Locate the cell with the specified text and output its [X, Y] center coordinate. 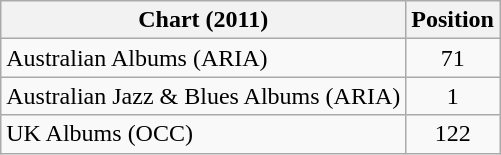
Chart (2011) [204, 20]
Position [453, 20]
Australian Albums (ARIA) [204, 58]
71 [453, 58]
122 [453, 134]
Australian Jazz & Blues Albums (ARIA) [204, 96]
UK Albums (OCC) [204, 134]
1 [453, 96]
